Provide the [X, Y] coordinate of the cell's center where the given text is located.  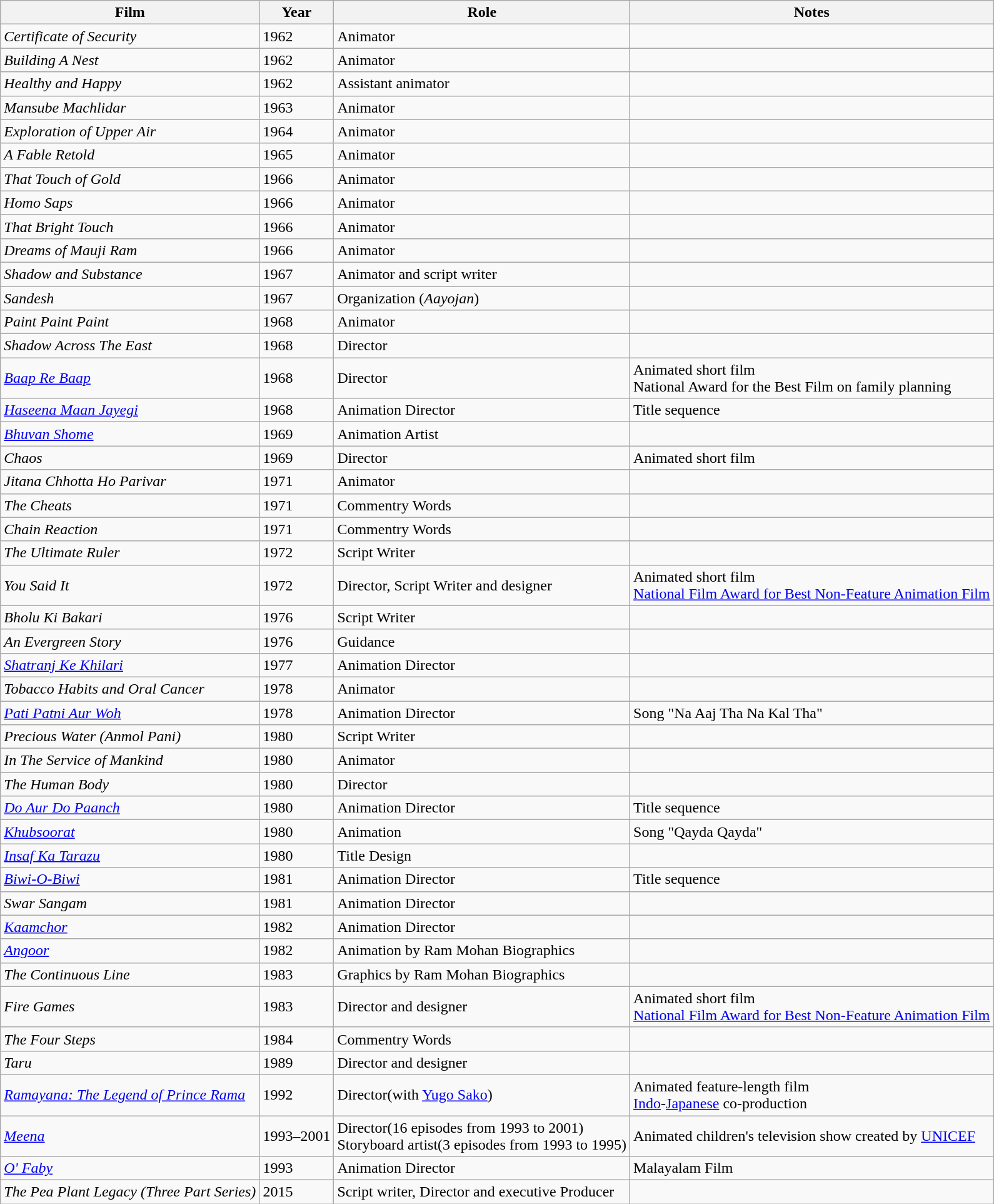
Animated children's television show created by UNICEF [811, 1136]
Swar Sangam [130, 903]
Ramayana: The Legend of Prince Rama [130, 1095]
Guidance [482, 641]
Bhuvan Shome [130, 434]
Mansube Machlidar [130, 108]
1977 [296, 665]
Pati Patni Aur Woh [130, 712]
1984 [296, 1039]
Role [482, 13]
Director(with Yugo Sako) [482, 1095]
That Touch of Gold [130, 179]
Building A Nest [130, 60]
The Human Body [130, 784]
The Four Steps [130, 1039]
Jitana Chhotta Ho Parivar [130, 482]
Director(16 episodes from 1993 to 2001) Storyboard artist(3 episodes from 1993 to 1995) [482, 1136]
You Said It [130, 585]
Animation by Ram Mohan Biographics [482, 951]
1993 [296, 1168]
Insaf Ka Tarazu [130, 856]
An Evergreen Story [130, 641]
Shadow and Substance [130, 274]
1963 [296, 108]
Khubsoorat [130, 832]
Notes [811, 13]
Shadow Across The East [130, 346]
Healthy and Happy [130, 84]
1989 [296, 1063]
O' Faby [130, 1168]
The Pea Plant Legacy (Three Part Series) [130, 1192]
That Bright Touch [130, 226]
1993–2001 [296, 1136]
Song "Qayda Qayda" [811, 832]
Homo Saps [130, 203]
Animated short film [811, 458]
Haseena Maan Jayegi [130, 410]
Animated short film National Award for the Best Film on family planning [811, 378]
Paint Paint Paint [130, 322]
Baap Re Baap [130, 378]
Song "Na Aaj Tha Na Kal Tha" [811, 712]
Dreams of Mauji Ram [130, 250]
Graphics by Ram Mohan Biographics [482, 974]
Do Aur Do Paanch [130, 808]
The Ultimate Ruler [130, 553]
Taru [130, 1063]
Script writer, Director and executive Producer [482, 1192]
Angoor [130, 951]
Chain Reaction [130, 529]
Malayalam Film [811, 1168]
The Cheats [130, 505]
Animator and script writer [482, 274]
The Continuous Line [130, 974]
A Fable Retold [130, 155]
Chaos [130, 458]
1965 [296, 155]
Title Design [482, 856]
Biwi-O-Biwi [130, 879]
Assistant animator [482, 84]
Animation [482, 832]
Meena [130, 1136]
Exploration of Upper Air [130, 131]
2015 [296, 1192]
Tobacco Habits and Oral Cancer [130, 689]
Precious Water (Anmol Pani) [130, 737]
Animated feature-length filmIndo-Japanese co-production [811, 1095]
In The Service of Mankind [130, 761]
Kaamchor [130, 927]
Year [296, 13]
Director, Script Writer and designer [482, 585]
Shatranj Ke Khilari [130, 665]
Organization (Aayojan) [482, 298]
1964 [296, 131]
1992 [296, 1095]
Bholu Ki Bakari [130, 617]
Certificate of Security [130, 36]
Fire Games [130, 1007]
Film [130, 13]
Animation Artist [482, 434]
Sandesh [130, 298]
